Provide the (x, y) coordinate of the cell's center where the given text is located.  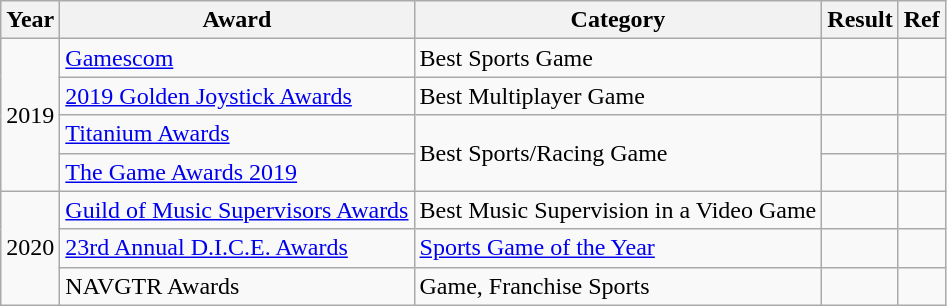
2019 Golden Joystick Awards (237, 96)
2019 (30, 115)
NAVGTR Awards (237, 286)
Result (860, 20)
Best Sports/Racing Game (618, 153)
Ref (922, 20)
Best Music Supervision in a Video Game (618, 210)
Year (30, 20)
The Game Awards 2019 (237, 172)
Best Multiplayer Game (618, 96)
Gamescom (237, 58)
Category (618, 20)
Game, Franchise Sports (618, 286)
Sports Game of the Year (618, 248)
Titanium Awards (237, 134)
23rd Annual D.I.C.E. Awards (237, 248)
Award (237, 20)
Guild of Music Supervisors Awards (237, 210)
2020 (30, 248)
Best Sports Game (618, 58)
